Provide the [x, y] coordinate of the cell's center where the given text is located.  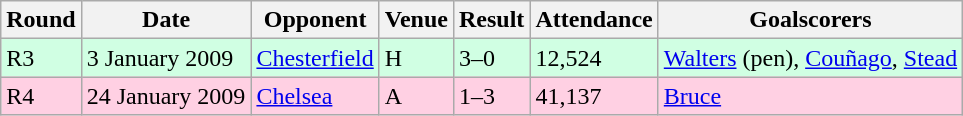
Bruce [810, 96]
Round [41, 20]
Goalscorers [810, 20]
R3 [41, 58]
A [416, 96]
R4 [41, 96]
H [416, 58]
3–0 [491, 58]
41,137 [594, 96]
Chesterfield [315, 58]
Chelsea [315, 96]
12,524 [594, 58]
3 January 2009 [166, 58]
Venue [416, 20]
Walters (pen), Couñago, Stead [810, 58]
24 January 2009 [166, 96]
Result [491, 20]
Date [166, 20]
Attendance [594, 20]
1–3 [491, 96]
Opponent [315, 20]
